Capture the cell that displays the provided text and extract its (X, Y) central coordinate. 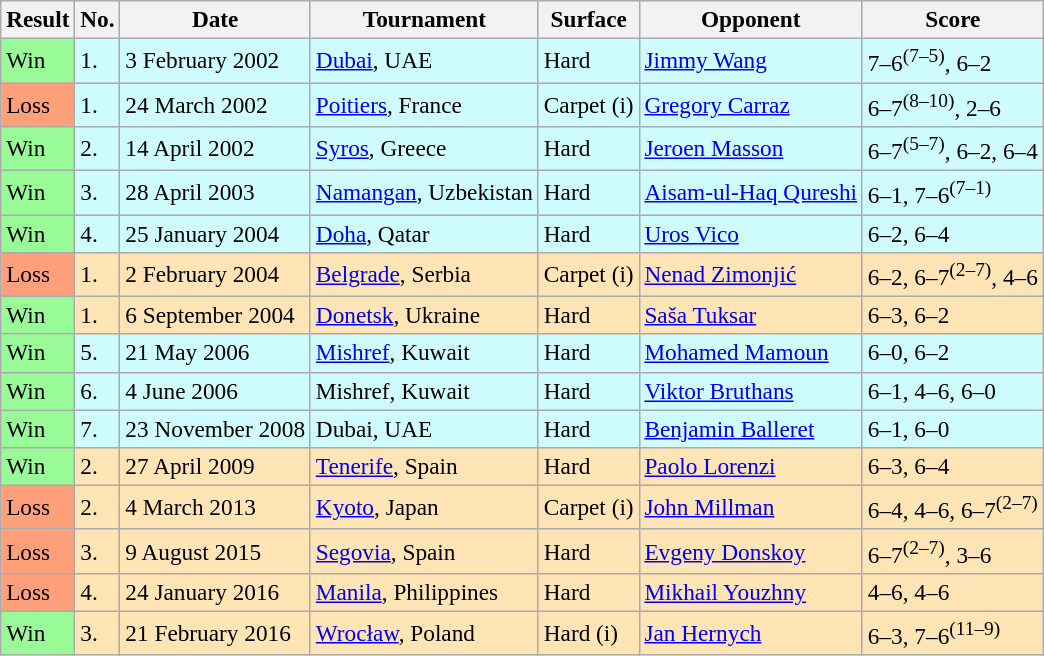
Aisam-ul-Haq Qureshi (750, 192)
Donetsk, Ukraine (424, 315)
6–2, 6–4 (952, 233)
Viktor Bruthans (750, 391)
24 March 2002 (215, 104)
7–6(7–5), 6–2 (952, 60)
6 September 2004 (215, 315)
6–4, 4–6, 6–7(2–7) (952, 507)
Doha, Qatar (424, 233)
Result (38, 19)
Opponent (750, 19)
27 April 2009 (215, 466)
6–2, 6–7(2–7), 4–6 (952, 274)
Jan Hernych (750, 633)
Jimmy Wang (750, 60)
Hard (i) (588, 633)
Kyoto, Japan (424, 507)
Benjamin Balleret (750, 428)
4–6, 4–6 (952, 592)
21 February 2016 (215, 633)
6. (98, 391)
Saša Tuksar (750, 315)
Namangan, Uzbekistan (424, 192)
Segovia, Spain (424, 551)
14 April 2002 (215, 148)
6–0, 6–2 (952, 353)
6–1, 7–6(7–1) (952, 192)
28 April 2003 (215, 192)
Wrocław, Poland (424, 633)
Mohamed Mamoun (750, 353)
Tournament (424, 19)
Mikhail Youzhny (750, 592)
Poitiers, France (424, 104)
4 March 2013 (215, 507)
3 February 2002 (215, 60)
6–3, 6–2 (952, 315)
6–3, 6–4 (952, 466)
7. (98, 428)
6–3, 7–6(11–9) (952, 633)
Jeroen Masson (750, 148)
Gregory Carraz (750, 104)
Belgrade, Serbia (424, 274)
No. (98, 19)
4 June 2006 (215, 391)
21 May 2006 (215, 353)
Uros Vico (750, 233)
6–7(8–10), 2–6 (952, 104)
Surface (588, 19)
Manila, Philippines (424, 592)
Nenad Zimonjić (750, 274)
23 November 2008 (215, 428)
John Millman (750, 507)
6–1, 4–6, 6–0 (952, 391)
24 January 2016 (215, 592)
6–7(2–7), 3–6 (952, 551)
6–7(5–7), 6–2, 6–4 (952, 148)
Tenerife, Spain (424, 466)
25 January 2004 (215, 233)
Syros, Greece (424, 148)
6–1, 6–0 (952, 428)
2 February 2004 (215, 274)
9 August 2015 (215, 551)
Date (215, 19)
Score (952, 19)
Paolo Lorenzi (750, 466)
5. (98, 353)
Evgeny Donskoy (750, 551)
